Return the [x, y] coordinate for the center point of the cell that contains the specified text.  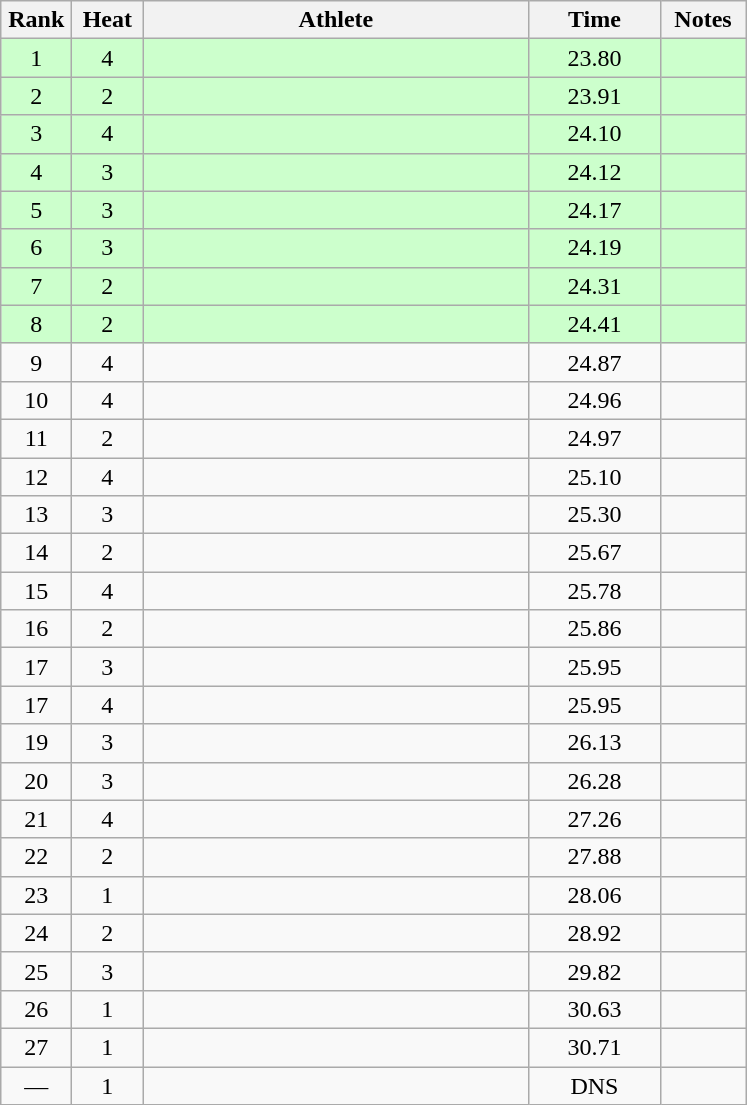
24.96 [594, 400]
7 [36, 286]
26.28 [594, 781]
27.26 [594, 819]
8 [36, 324]
14 [36, 553]
24.87 [594, 362]
28.06 [594, 895]
24.17 [594, 210]
29.82 [594, 971]
21 [36, 819]
20 [36, 781]
24.31 [594, 286]
Heat [108, 20]
24 [36, 933]
13 [36, 515]
28.92 [594, 933]
27 [36, 1047]
5 [36, 210]
24.19 [594, 248]
27.88 [594, 857]
23.80 [594, 58]
Rank [36, 20]
Athlete [336, 20]
25.78 [594, 591]
25.86 [594, 629]
23 [36, 895]
12 [36, 477]
15 [36, 591]
25.10 [594, 477]
11 [36, 438]
19 [36, 743]
9 [36, 362]
25.30 [594, 515]
Notes [703, 20]
Time [594, 20]
26 [36, 1009]
24.12 [594, 172]
22 [36, 857]
DNS [594, 1085]
25 [36, 971]
24.41 [594, 324]
— [36, 1085]
24.10 [594, 134]
26.13 [594, 743]
10 [36, 400]
25.67 [594, 553]
30.63 [594, 1009]
24.97 [594, 438]
16 [36, 629]
30.71 [594, 1047]
6 [36, 248]
23.91 [594, 96]
